Return the [X, Y] coordinate for the center point of the cell that contains the specified text.  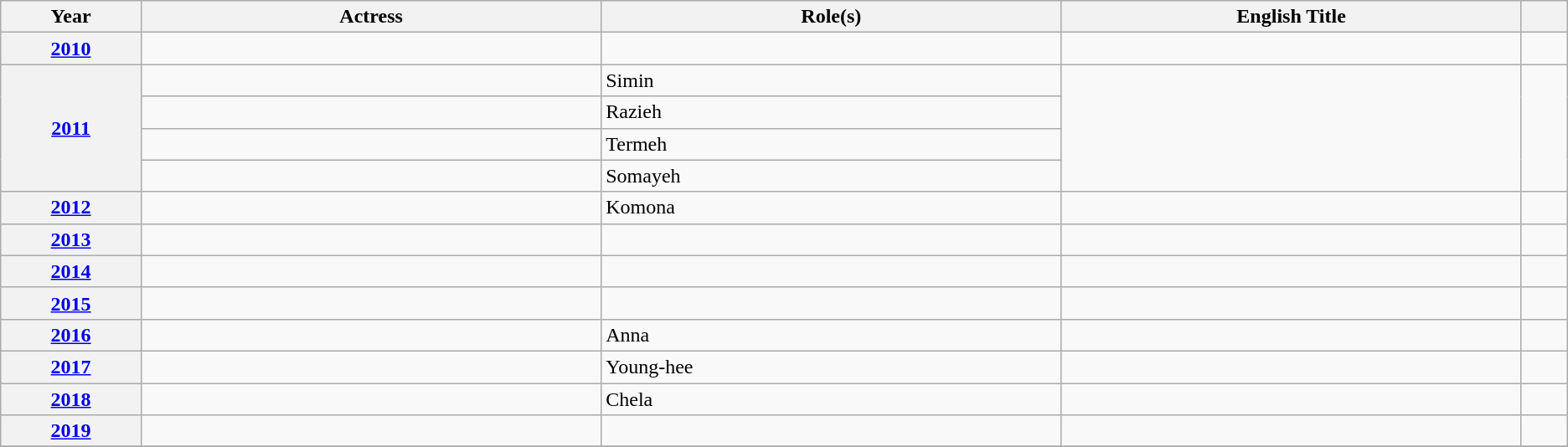
2017 [71, 367]
2010 [71, 49]
Year [71, 17]
Somayeh [831, 176]
2014 [71, 271]
Termeh [831, 144]
2015 [71, 303]
2018 [71, 399]
2013 [71, 239]
Simin [831, 80]
Actress [370, 17]
Young-hee [831, 367]
Razieh [831, 112]
2019 [71, 431]
Chela [831, 399]
2012 [71, 208]
Role(s) [831, 17]
Komona [831, 208]
2011 [71, 128]
Anna [831, 335]
2016 [71, 335]
English Title [1292, 17]
